Return (x, y) of the center of cell containing provided text 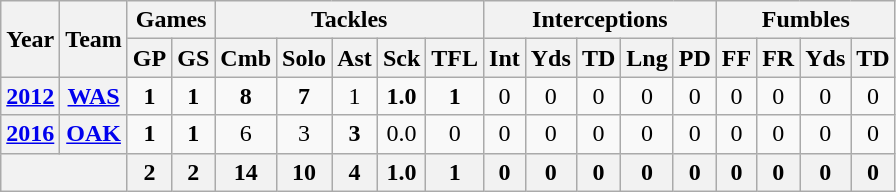
Tackles (350, 20)
7 (304, 96)
14 (246, 172)
4 (355, 172)
2012 (30, 96)
TFL (455, 58)
WAS (94, 96)
Interceptions (600, 20)
0.0 (401, 134)
Lng (647, 58)
6 (246, 134)
PD (694, 58)
Team (94, 39)
8 (246, 96)
GP (149, 58)
2016 (30, 134)
Solo (304, 58)
OAK (94, 134)
FF (736, 58)
Int (505, 58)
Fumbles (806, 20)
Cmb (246, 58)
Year (30, 39)
Sck (401, 58)
10 (304, 172)
GS (194, 58)
Games (170, 20)
FR (778, 58)
Ast (355, 58)
